Find where the given text appears and provide that cell's center as (X, Y) coordinate. 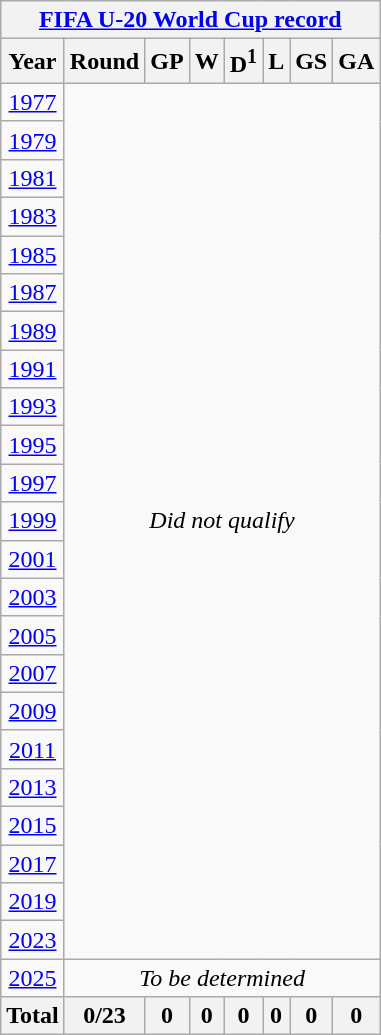
0/23 (104, 1016)
Total (33, 1016)
1991 (33, 369)
2007 (33, 673)
1985 (33, 255)
2013 (33, 787)
2019 (33, 902)
D1 (243, 62)
1997 (33, 483)
1995 (33, 445)
L (276, 62)
1977 (33, 102)
1999 (33, 521)
2009 (33, 711)
2025 (33, 978)
Year (33, 62)
GA (356, 62)
1989 (33, 331)
1979 (33, 140)
2017 (33, 864)
GS (312, 62)
2003 (33, 597)
1983 (33, 217)
2005 (33, 635)
GP (167, 62)
Round (104, 62)
1981 (33, 178)
2011 (33, 749)
2023 (33, 940)
2015 (33, 826)
2001 (33, 559)
1993 (33, 407)
FIFA U-20 World Cup record (190, 20)
1987 (33, 293)
To be determined (222, 978)
W (206, 62)
Did not qualify (222, 520)
